Return [x, y] of the center of cell containing provided text 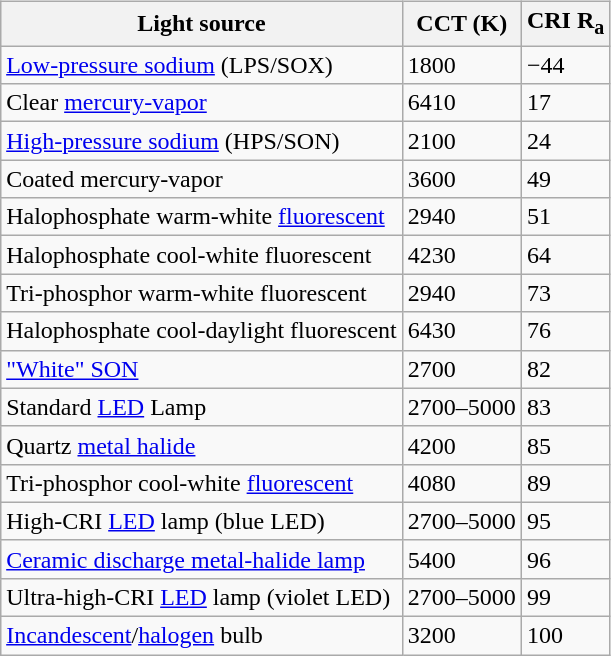
4200 [462, 445]
83 [565, 407]
4230 [462, 255]
2100 [462, 141]
Quartz metal halide [202, 445]
51 [565, 217]
Incandescent/halogen bulb [202, 636]
3200 [462, 636]
−44 [565, 65]
95 [565, 521]
Low-pressure sodium (LPS/SOX) [202, 65]
Clear mercury-vapor [202, 103]
1800 [462, 65]
82 [565, 369]
High-CRI LED lamp (blue LED) [202, 521]
73 [565, 293]
49 [565, 179]
17 [565, 103]
CRI Ra [565, 23]
6430 [462, 331]
85 [565, 445]
3600 [462, 179]
Coated mercury-vapor [202, 179]
24 [565, 141]
64 [565, 255]
Halophosphate cool-white fluorescent [202, 255]
Standard LED Lamp [202, 407]
4080 [462, 483]
"White" SON [202, 369]
CCT (K) [462, 23]
Halophosphate cool-daylight fluorescent [202, 331]
Light source [202, 23]
High-pressure sodium (HPS/SON) [202, 141]
Tri-phosphor warm-white fluorescent [202, 293]
6410 [462, 103]
89 [565, 483]
Halophosphate warm-white fluorescent [202, 217]
Ultra-high-CRI LED lamp (violet LED) [202, 597]
100 [565, 636]
2700 [462, 369]
Tri-phosphor cool-white fluorescent [202, 483]
96 [565, 559]
99 [565, 597]
Ceramic discharge metal-halide lamp [202, 559]
5400 [462, 559]
76 [565, 331]
